Extract the [X, Y] coordinate from the center of the cell holding the provided text.  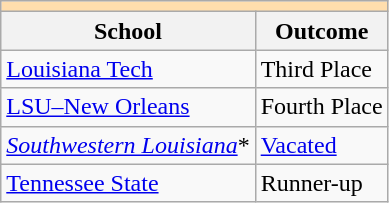
Outcome [322, 31]
Third Place [322, 69]
Louisiana Tech [128, 69]
Southwestern Louisiana* [128, 145]
Runner-up [322, 183]
School [128, 31]
Fourth Place [322, 107]
Tennessee State [128, 183]
LSU–New Orleans [128, 107]
Vacated [322, 145]
